Find where the given text appears and provide that cell's center as [x, y] coordinate. 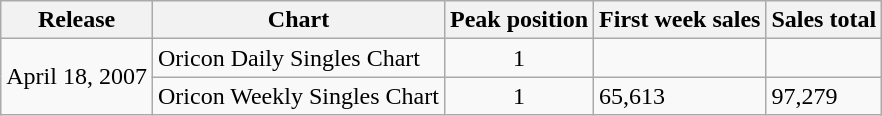
Oricon Daily Singles Chart [298, 58]
First week sales [680, 20]
April 18, 2007 [77, 77]
65,613 [680, 96]
Oricon Weekly Singles Chart [298, 96]
Release [77, 20]
Peak position [518, 20]
97,279 [824, 96]
Chart [298, 20]
Sales total [824, 20]
